For the text-containing cell, return its midpoint in (x, y) coordinate format. 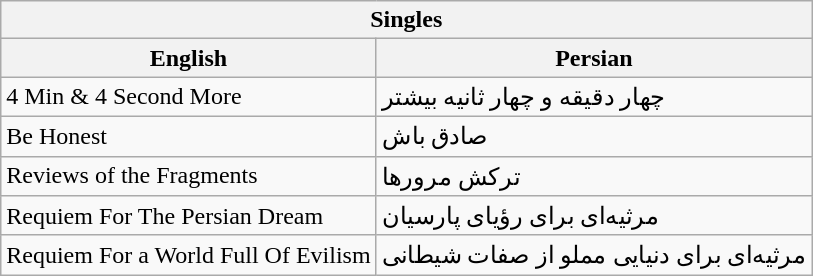
مرثیه‌ای برای رؤیای پارسیان (594, 216)
Requiem For a World Full Of Evilism (188, 255)
صادق باش (594, 136)
Persian (594, 58)
مرثیه‌ای برای دنیایی مملو از صفات شیطانی (594, 255)
English (188, 58)
Singles (406, 20)
Be Honest (188, 136)
4 Min & 4 Second More (188, 97)
چهار دقیقه و چهار ثانیه بیشتر (594, 97)
ترکش مرورها (594, 176)
Requiem For The Persian Dream (188, 216)
Reviews of the Fragments (188, 176)
